Extract the [x, y] coordinate from the center of the cell holding the provided text.  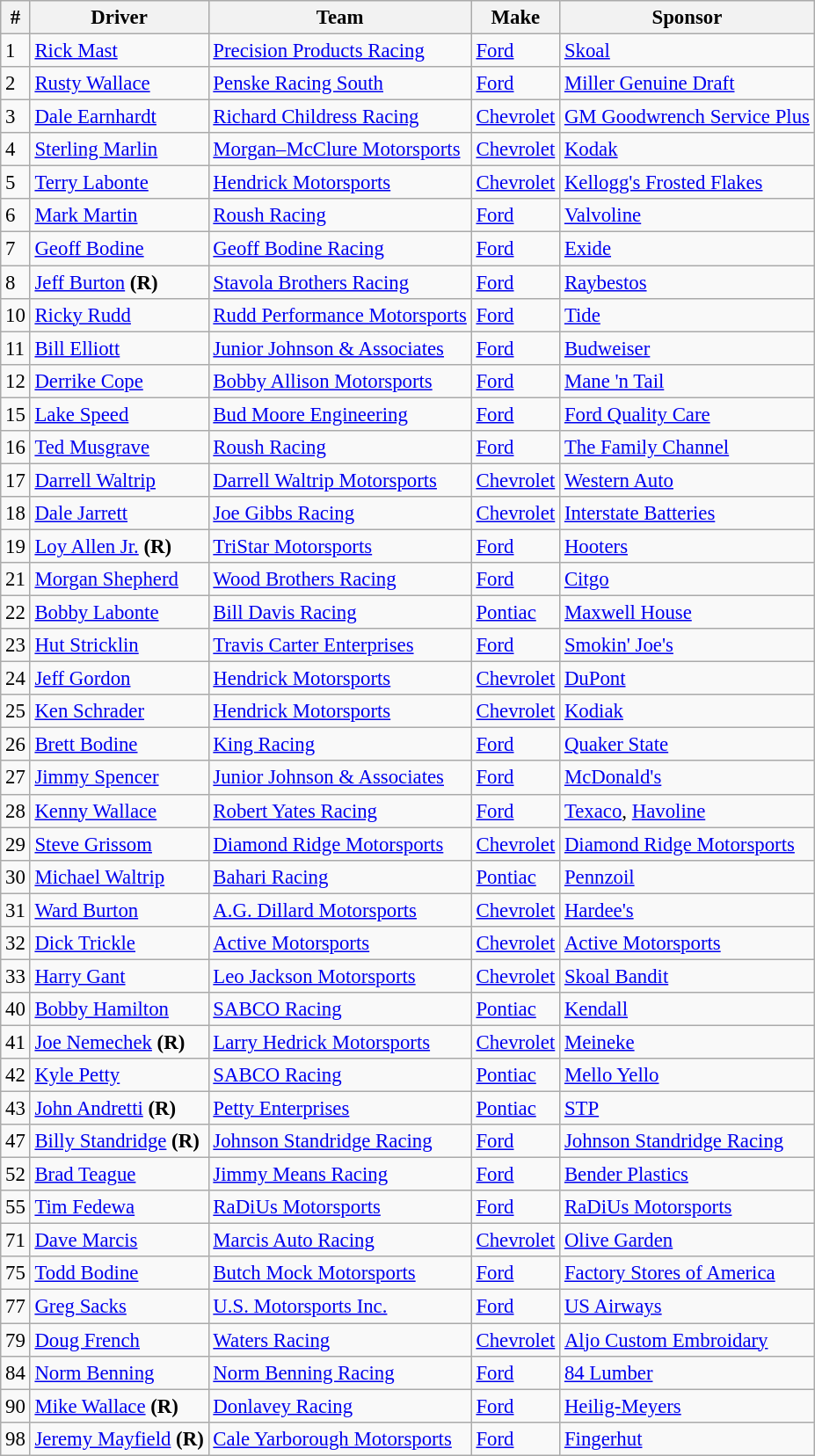
Bill Davis Racing [339, 613]
Lake Speed [120, 414]
US Airways [688, 1307]
Mane 'n Tail [688, 381]
Valvoline [688, 215]
Steve Grissom [120, 844]
Larry Hedrick Motorsports [339, 1042]
Heilig-Meyers [688, 1406]
Jimmy Spencer [120, 778]
Stavola Brothers Racing [339, 282]
47 [16, 1141]
Leo Jackson Motorsports [339, 976]
42 [16, 1075]
75 [16, 1274]
Todd Bodine [120, 1274]
Make [515, 18]
Butch Mock Motorsports [339, 1274]
Geoff Bodine [120, 249]
Derrike Cope [120, 381]
Western Auto [688, 480]
Bobby Allison Motorsports [339, 381]
Driver [120, 18]
3 [16, 117]
31 [16, 910]
71 [16, 1241]
Norm Benning Racing [339, 1372]
18 [16, 513]
52 [16, 1175]
Texaco, Havoline [688, 811]
77 [16, 1307]
Mello Yello [688, 1075]
John Andretti (R) [120, 1109]
Skoal Bandit [688, 976]
Richard Childress Racing [339, 117]
41 [16, 1042]
Budweiser [688, 348]
43 [16, 1109]
Factory Stores of America [688, 1274]
84 Lumber [688, 1372]
90 [16, 1406]
Meineke [688, 1042]
19 [16, 546]
Tide [688, 315]
12 [16, 381]
1 [16, 51]
Kellogg's Frosted Flakes [688, 183]
Aljo Custom Embroidary [688, 1340]
Dick Trickle [120, 943]
8 [16, 282]
Hut Stricklin [120, 645]
Sterling Marlin [120, 149]
Smokin' Joe's [688, 645]
Bender Plastics [688, 1175]
Team [339, 18]
Norm Benning [120, 1372]
Tim Fedewa [120, 1207]
Rick Mast [120, 51]
16 [16, 448]
Mike Wallace (R) [120, 1406]
Precision Products Racing [339, 51]
The Family Channel [688, 448]
Greg Sacks [120, 1307]
30 [16, 877]
Bud Moore Engineering [339, 414]
Kendall [688, 1009]
Joe Gibbs Racing [339, 513]
Mark Martin [120, 215]
Skoal [688, 51]
Michael Waltrip [120, 877]
King Racing [339, 745]
24 [16, 679]
Morgan Shepherd [120, 579]
Jeff Burton (R) [120, 282]
Miller Genuine Draft [688, 84]
Dave Marcis [120, 1241]
33 [16, 976]
Darrell Waltrip [120, 480]
Olive Garden [688, 1241]
Raybestos [688, 282]
84 [16, 1372]
Marcis Auto Racing [339, 1241]
11 [16, 348]
TriStar Motorsports [339, 546]
Morgan–McClure Motorsports [339, 149]
4 [16, 149]
79 [16, 1340]
Brad Teague [120, 1175]
Hardee's [688, 910]
40 [16, 1009]
Pennzoil [688, 877]
Ted Musgrave [120, 448]
Brett Bodine [120, 745]
Maxwell House [688, 613]
Ford Quality Care [688, 414]
Dale Earnhardt [120, 117]
Jimmy Means Racing [339, 1175]
10 [16, 315]
Fingerhut [688, 1438]
GM Goodwrench Service Plus [688, 117]
22 [16, 613]
Citgo [688, 579]
# [16, 18]
Hooters [688, 546]
Bobby Labonte [120, 613]
21 [16, 579]
A.G. Dillard Motorsports [339, 910]
Penske Racing South [339, 84]
Rusty Wallace [120, 84]
15 [16, 414]
Sponsor [688, 18]
Interstate Batteries [688, 513]
Loy Allen Jr. (R) [120, 546]
Darrell Waltrip Motorsports [339, 480]
Kodak [688, 149]
Ricky Rudd [120, 315]
Travis Carter Enterprises [339, 645]
Wood Brothers Racing [339, 579]
Harry Gant [120, 976]
Kyle Petty [120, 1075]
Kenny Wallace [120, 811]
Bobby Hamilton [120, 1009]
Exide [688, 249]
25 [16, 711]
32 [16, 943]
55 [16, 1207]
Cale Yarborough Motorsports [339, 1438]
2 [16, 84]
28 [16, 811]
Geoff Bodine Racing [339, 249]
Joe Nemechek (R) [120, 1042]
STP [688, 1109]
7 [16, 249]
Dale Jarrett [120, 513]
Donlavey Racing [339, 1406]
Rudd Performance Motorsports [339, 315]
Ken Schrader [120, 711]
Waters Racing [339, 1340]
DuPont [688, 679]
Robert Yates Racing [339, 811]
98 [16, 1438]
27 [16, 778]
Terry Labonte [120, 183]
17 [16, 480]
6 [16, 215]
5 [16, 183]
29 [16, 844]
23 [16, 645]
Kodiak [688, 711]
U.S. Motorsports Inc. [339, 1307]
Jeremy Mayfield (R) [120, 1438]
Petty Enterprises [339, 1109]
Billy Standridge (R) [120, 1141]
Doug French [120, 1340]
McDonald's [688, 778]
Bahari Racing [339, 877]
Quaker State [688, 745]
26 [16, 745]
Jeff Gordon [120, 679]
Bill Elliott [120, 348]
Ward Burton [120, 910]
